Return [x, y] of the center of cell containing provided text 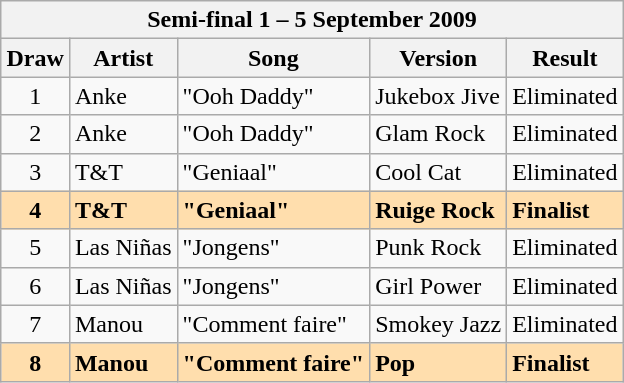
Semi-final 1 – 5 September 2009 [312, 20]
Cool Cat [438, 172]
Pop [438, 362]
5 [35, 248]
Glam Rock [438, 134]
Draw [35, 58]
Girl Power [438, 286]
Version [438, 58]
8 [35, 362]
Punk Rock [438, 248]
6 [35, 286]
7 [35, 324]
1 [35, 96]
4 [35, 210]
Ruige Rock [438, 210]
Artist [123, 58]
Jukebox Jive [438, 96]
Result [565, 58]
3 [35, 172]
Smokey Jazz [438, 324]
Song [274, 58]
2 [35, 134]
